Find where the given text appears and provide that cell's center as (x, y) coordinate. 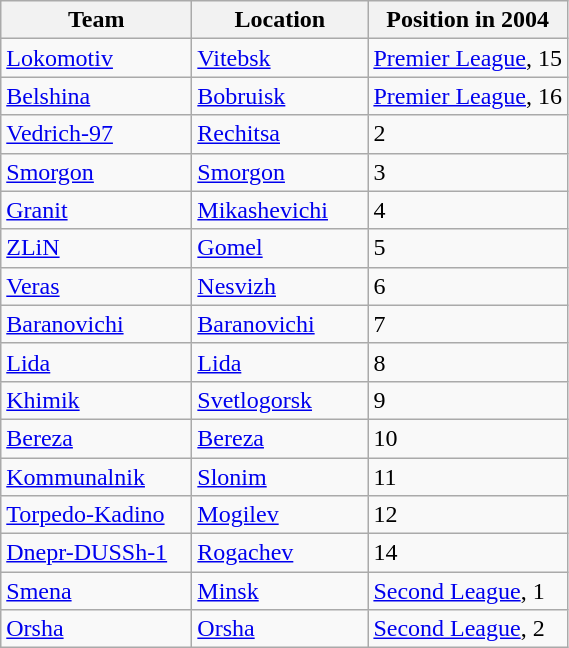
ZLiN (96, 248)
Lokomotiv (96, 58)
Location (280, 20)
Rechitsa (280, 134)
5 (468, 248)
12 (468, 515)
3 (468, 172)
14 (468, 553)
Nesvizh (280, 286)
Mikashevichi (280, 210)
Premier League, 15 (468, 58)
Team (96, 20)
Premier League, 16 (468, 96)
Minsk (280, 591)
Gomel (280, 248)
Torpedo-Kadino (96, 515)
7 (468, 324)
8 (468, 362)
10 (468, 438)
Kommunalnik (96, 477)
Slonim (280, 477)
Veras (96, 286)
Khimik (96, 400)
2 (468, 134)
Second League, 1 (468, 591)
Second League, 2 (468, 629)
Rogachev (280, 553)
Svetlogorsk (280, 400)
Position in 2004 (468, 20)
9 (468, 400)
Vitebsk (280, 58)
11 (468, 477)
Granit (96, 210)
4 (468, 210)
Dnepr-DUSSh-1 (96, 553)
Mogilev (280, 515)
Bobruisk (280, 96)
Belshina (96, 96)
Smena (96, 591)
Vedrich-97 (96, 134)
6 (468, 286)
